From the cell containing the given text, extract its center point as (X, Y) coordinate. 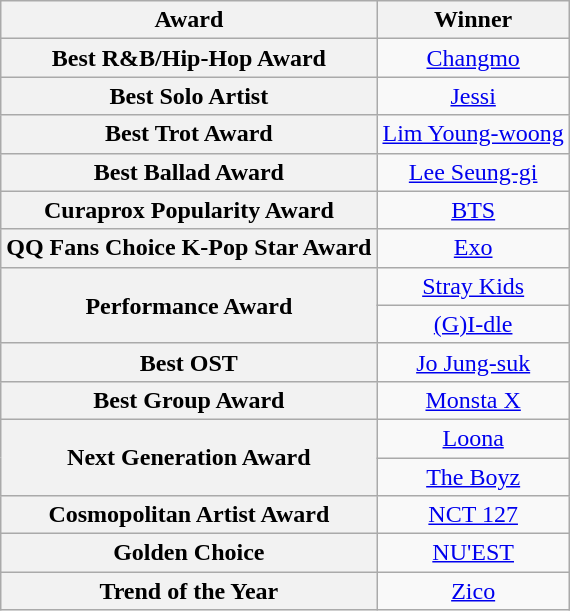
Lee Seung-gi (473, 172)
Lim Young-woong (473, 134)
Best Ballad Award (189, 172)
NCT 127 (473, 515)
Jo Jung-suk (473, 362)
Cosmopolitan Artist Award (189, 515)
Best OST (189, 362)
Best Trot Award (189, 134)
(G)I-dle (473, 324)
Performance Award (189, 305)
Exo (473, 248)
The Boyz (473, 477)
Best Group Award (189, 400)
Changmo (473, 58)
Zico (473, 591)
Next Generation Award (189, 457)
Stray Kids (473, 286)
Best R&B/Hip-Hop Award (189, 58)
Award (189, 20)
Best Solo Artist (189, 96)
Trend of the Year (189, 591)
Golden Choice (189, 553)
QQ Fans Choice K-Pop Star Award (189, 248)
NU'EST (473, 553)
Monsta X (473, 400)
Loona (473, 438)
Jessi (473, 96)
Winner (473, 20)
BTS (473, 210)
Curaprox Popularity Award (189, 210)
